Provide the [X, Y] coordinate of the cell's center where the given text is located.  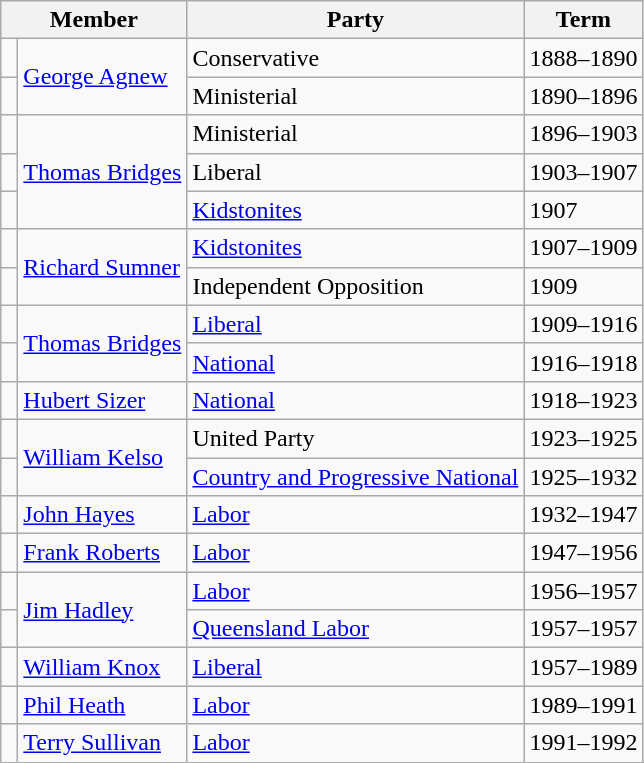
Queensland Labor [356, 629]
John Hayes [102, 515]
1956–1957 [584, 591]
Terry Sullivan [102, 743]
United Party [356, 438]
1907 [584, 210]
1909–1916 [584, 324]
1932–1947 [584, 515]
1918–1923 [584, 400]
1896–1903 [584, 134]
1991–1992 [584, 743]
1925–1932 [584, 477]
William Kelso [102, 457]
1890–1896 [584, 96]
1989–1991 [584, 705]
George Agnew [102, 77]
1923–1925 [584, 438]
1916–1918 [584, 362]
1957–1989 [584, 667]
Frank Roberts [102, 553]
Member [94, 20]
Country and Progressive National [356, 477]
1957–1957 [584, 629]
1947–1956 [584, 553]
Phil Heath [102, 705]
Hubert Sizer [102, 400]
1907–1909 [584, 248]
Party [356, 20]
1888–1890 [584, 58]
Term [584, 20]
Conservative [356, 58]
Richard Sumner [102, 267]
1903–1907 [584, 172]
Independent Opposition [356, 286]
William Knox [102, 667]
1909 [584, 286]
Jim Hadley [102, 610]
